Pinpoint the cell where the given text exists, returning its (X, Y) midpoint coordinate. 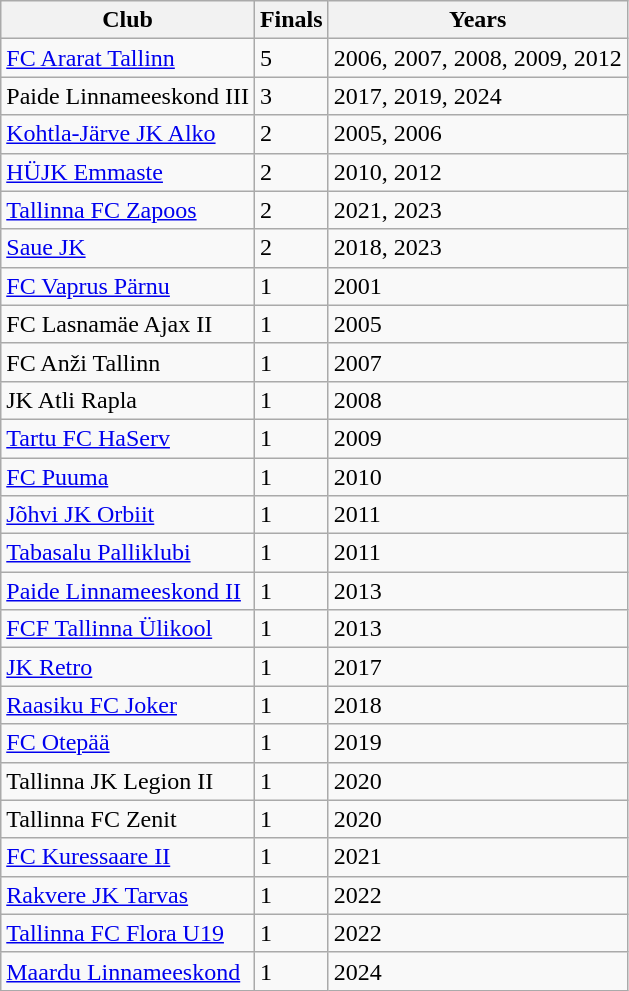
HÜJK Emmaste (128, 172)
2005 (478, 324)
Saue JK (128, 248)
Tallinna FC Flora U19 (128, 933)
Tartu FC HaServ (128, 438)
2007 (478, 362)
Tabasalu Palliklubi (128, 553)
2018 (478, 705)
2024 (478, 971)
Finals (291, 20)
Years (478, 20)
FC Lasnamäe Ajax II (128, 324)
2010 (478, 477)
2008 (478, 400)
Maardu Linnameeskond (128, 971)
Tallinna JK Legion II (128, 781)
Paide Linnameeskond II (128, 591)
2006, 2007, 2008, 2009, 2012 (478, 58)
2010, 2012 (478, 172)
Tallinna FC Zenit (128, 819)
5 (291, 58)
FCF Tallinna Ülikool (128, 629)
Jõhvi JK Orbiit (128, 515)
2005, 2006 (478, 134)
Rakvere JK Tarvas (128, 895)
FC Vaprus Pärnu (128, 286)
FC Otepää (128, 743)
Tallinna FC Zapoos (128, 210)
Club (128, 20)
Kohtla-Järve JK Alko (128, 134)
JK Retro (128, 667)
2001 (478, 286)
2009 (478, 438)
2019 (478, 743)
JK Atli Rapla (128, 400)
2017, 2019, 2024 (478, 96)
Paide Linnameeskond III (128, 96)
2021, 2023 (478, 210)
2018, 2023 (478, 248)
FC Ararat Tallinn (128, 58)
FC Puuma (128, 477)
Raasiku FC Joker (128, 705)
2021 (478, 857)
2017 (478, 667)
FC Kuressaare II (128, 857)
3 (291, 96)
FC Anži Tallinn (128, 362)
